For the text-containing cell, return its midpoint in (x, y) coordinate format. 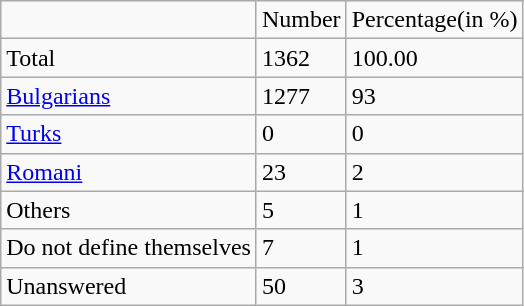
7 (301, 248)
1362 (301, 58)
3 (434, 286)
Romani (129, 172)
1277 (301, 96)
Total (129, 58)
50 (301, 286)
5 (301, 210)
Unanswered (129, 286)
2 (434, 172)
93 (434, 96)
Percentage(in %) (434, 20)
Number (301, 20)
Bulgarians (129, 96)
100.00 (434, 58)
Do not define themselves (129, 248)
Turks (129, 134)
23 (301, 172)
Others (129, 210)
